Return (X, Y) of the center of cell containing provided text 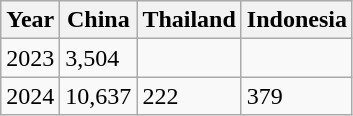
Year (30, 20)
379 (296, 96)
China (98, 20)
222 (189, 96)
2024 (30, 96)
Thailand (189, 20)
3,504 (98, 58)
10,637 (98, 96)
2023 (30, 58)
Indonesia (296, 20)
